For the text-containing cell, return its midpoint in [x, y] coordinate format. 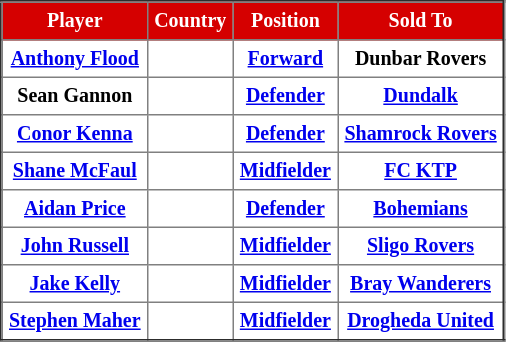
Dunbar Rovers [422, 59]
Player [75, 21]
Position [286, 21]
Country [190, 21]
Sold To [422, 21]
Shane McFaul [75, 171]
Sligo Rovers [422, 246]
Anthony Flood [75, 59]
Bohemians [422, 209]
FC KTP [422, 171]
Aidan Price [75, 209]
Jake Kelly [75, 284]
Dundalk [422, 96]
Stephen Maher [75, 321]
Bray Wanderers [422, 284]
John Russell [75, 246]
Forward [286, 59]
Conor Kenna [75, 134]
Sean Gannon [75, 96]
Shamrock Rovers [422, 134]
Drogheda United [422, 321]
